Scan for the cell matching the given text and deliver its [X, Y] coordinate at center. 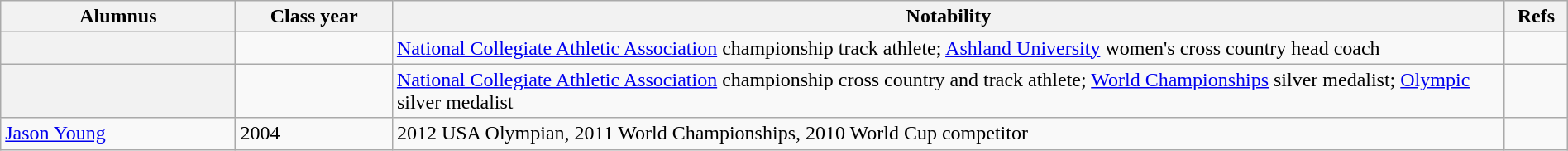
Class year [314, 17]
2004 [314, 134]
Alumnus [118, 17]
Refs [1536, 17]
National Collegiate Athletic Association championship track athlete; Ashland University women's cross country head coach [948, 48]
Notability [948, 17]
2012 USA Olympian, 2011 World Championships, 2010 World Cup competitor [948, 134]
National Collegiate Athletic Association championship cross country and track athlete; World Championships silver medalist; Olympic silver medalist [948, 91]
Jason Young [118, 134]
